Return the [x, y] coordinate for the center point of the cell that contains the specified text.  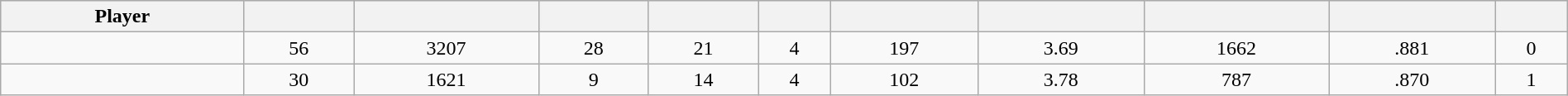
1 [1532, 79]
30 [299, 79]
3.69 [1060, 48]
Player [122, 17]
56 [299, 48]
102 [904, 79]
3.78 [1060, 79]
197 [904, 48]
.881 [1413, 48]
9 [594, 79]
1662 [1236, 48]
3207 [447, 48]
0 [1532, 48]
21 [703, 48]
.870 [1413, 79]
1621 [447, 79]
28 [594, 48]
14 [703, 79]
787 [1236, 79]
